Scan for the cell matching the given text and deliver its [X, Y] coordinate at center. 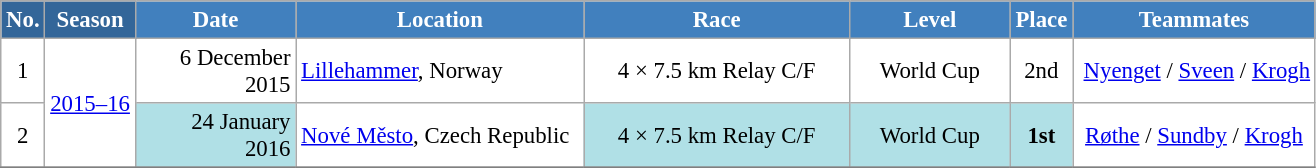
Nové Město, Czech Republic [440, 136]
2 [23, 136]
Level [930, 20]
24 January 2016 [216, 136]
No. [23, 20]
2nd [1041, 72]
Season [90, 20]
1 [23, 72]
Teammates [1194, 20]
Nyenget / Sveen / Krogh [1194, 72]
1st [1041, 136]
Place [1041, 20]
6 December 2015 [216, 72]
Location [440, 20]
Røthe / Sundby / Krogh [1194, 136]
Race [717, 20]
2015–16 [90, 104]
Date [216, 20]
Lillehammer, Norway [440, 72]
